Find where the given text appears and provide that cell's center as [x, y] coordinate. 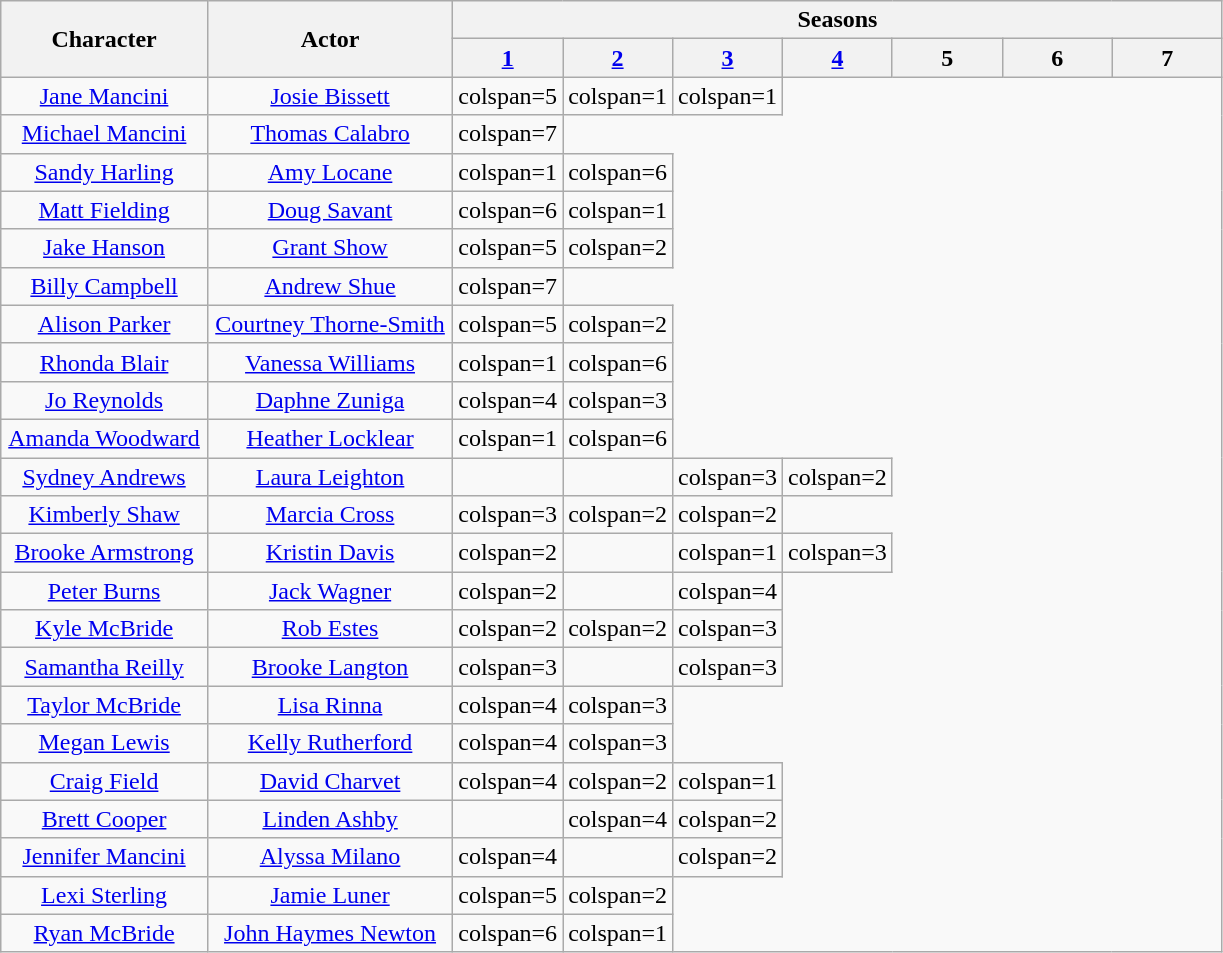
Kyle McBride [104, 629]
Thomas Calabro [330, 134]
1 [508, 58]
7 [1167, 58]
5 [947, 58]
6 [1057, 58]
Samantha Reilly [104, 667]
3 [728, 58]
Taylor McBride [104, 705]
Sydney Andrews [104, 477]
Ryan McBride [104, 933]
Andrew Shue [330, 286]
Craig Field [104, 781]
Doug Savant [330, 210]
Megan Lewis [104, 743]
4 [837, 58]
Brooke Langton [330, 667]
Courtney Thorne-Smith [330, 324]
Heather Locklear [330, 438]
Josie Bissett [330, 96]
David Charvet [330, 781]
Brooke Armstrong [104, 553]
Jamie Luner [330, 895]
Michael Mancini [104, 134]
Amanda Woodward [104, 438]
Daphne Zuniga [330, 400]
Character [104, 39]
Billy Campbell [104, 286]
Seasons [838, 20]
Kelly Rutherford [330, 743]
Lexi Sterling [104, 895]
Jake Hanson [104, 248]
Rob Estes [330, 629]
Amy Locane [330, 172]
Grant Show [330, 248]
Marcia Cross [330, 515]
Jane Mancini [104, 96]
Laura Leighton [330, 477]
Vanessa Williams [330, 362]
John Haymes Newton [330, 933]
Alison Parker [104, 324]
Peter Burns [104, 591]
Kimberly Shaw [104, 515]
Jo Reynolds [104, 400]
Lisa Rinna [330, 705]
Linden Ashby [330, 819]
Jennifer Mancini [104, 857]
Rhonda Blair [104, 362]
Kristin Davis [330, 553]
Brett Cooper [104, 819]
Jack Wagner [330, 591]
Actor [330, 39]
2 [618, 58]
Matt Fielding [104, 210]
Sandy Harling [104, 172]
Alyssa Milano [330, 857]
